Determine the [X, Y] coordinate at the center of the cell enclosing the given text.  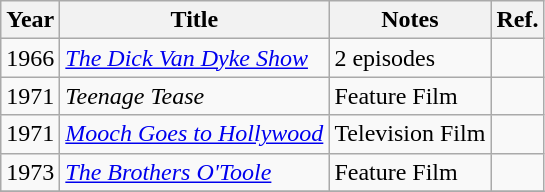
2 episodes [410, 58]
Title [194, 20]
1973 [30, 172]
Ref. [518, 20]
Year [30, 20]
Mooch Goes to Hollywood [194, 134]
The Dick Van Dyke Show [194, 58]
1966 [30, 58]
The Brothers O'Toole [194, 172]
Teenage Tease [194, 96]
Television Film [410, 134]
Notes [410, 20]
